Determine the (X, Y) coordinate at the center of the cell enclosing the given text.  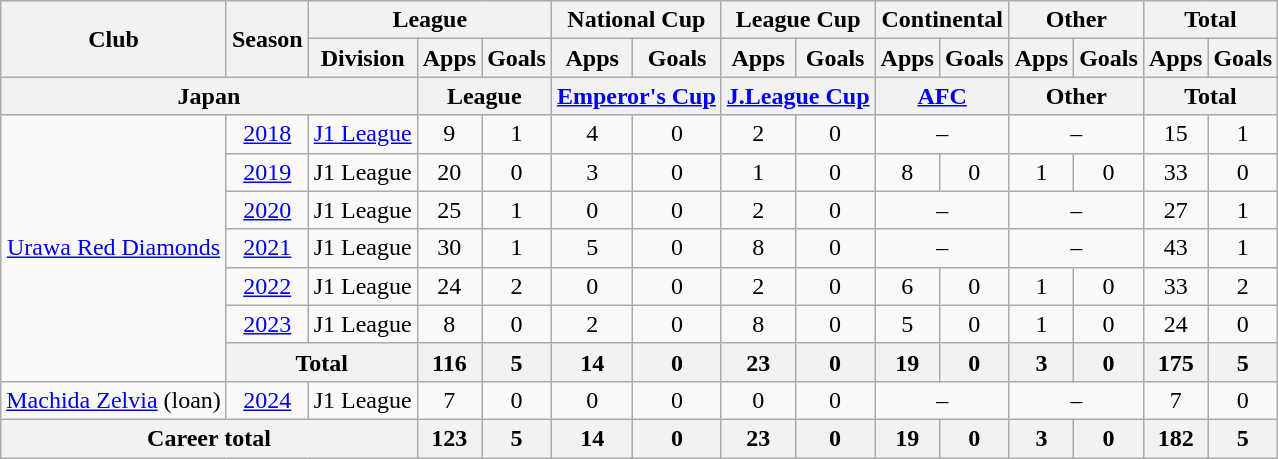
J.League Cup (798, 96)
15 (1175, 134)
175 (1175, 362)
4 (592, 134)
2021 (267, 248)
20 (449, 172)
Urawa Red Diamonds (114, 248)
123 (449, 438)
2022 (267, 286)
AFC (942, 96)
Career total (209, 438)
182 (1175, 438)
2019 (267, 172)
25 (449, 210)
League Cup (798, 20)
2020 (267, 210)
Season (267, 39)
43 (1175, 248)
27 (1175, 210)
2023 (267, 324)
9 (449, 134)
30 (449, 248)
6 (907, 286)
116 (449, 362)
Division (362, 58)
Japan (209, 96)
National Cup (636, 20)
2018 (267, 134)
2024 (267, 400)
Continental (942, 20)
Machida Zelvia (loan) (114, 400)
Emperor's Cup (636, 96)
Club (114, 39)
